Detect which cell encompasses the target text, then output its (X, Y) center coordinate. 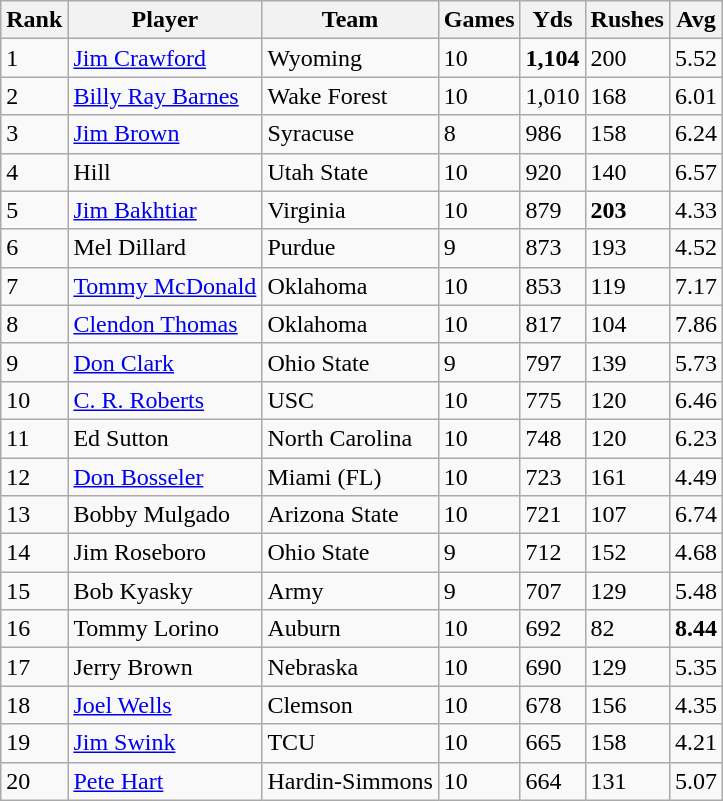
Miami (FL) (350, 477)
3 (34, 134)
5.35 (696, 667)
Clendon Thomas (165, 324)
Utah State (350, 172)
817 (552, 324)
19 (34, 743)
11 (34, 438)
USC (350, 400)
721 (552, 515)
678 (552, 705)
Syracuse (350, 134)
Rank (34, 20)
152 (627, 553)
Army (350, 591)
775 (552, 400)
Tommy McDonald (165, 286)
Bobby Mulgado (165, 515)
Jerry Brown (165, 667)
200 (627, 58)
5.73 (696, 362)
C. R. Roberts (165, 400)
193 (627, 248)
13 (34, 515)
Jim Crawford (165, 58)
16 (34, 629)
Jim Brown (165, 134)
1,104 (552, 58)
690 (552, 667)
Jim Swink (165, 743)
Games (479, 20)
8.44 (696, 629)
6.74 (696, 515)
Billy Ray Barnes (165, 96)
664 (552, 781)
17 (34, 667)
5.52 (696, 58)
Joel Wells (165, 705)
7 (34, 286)
203 (627, 210)
119 (627, 286)
TCU (350, 743)
140 (627, 172)
14 (34, 553)
Avg (696, 20)
4.49 (696, 477)
Ed Sutton (165, 438)
6.57 (696, 172)
6 (34, 248)
Virginia (350, 210)
7.86 (696, 324)
Tommy Lorino (165, 629)
Pete Hart (165, 781)
707 (552, 591)
Yds (552, 20)
5.48 (696, 591)
986 (552, 134)
4.35 (696, 705)
4.33 (696, 210)
5.07 (696, 781)
6.23 (696, 438)
Hill (165, 172)
712 (552, 553)
12 (34, 477)
2 (34, 96)
Nebraska (350, 667)
North Carolina (350, 438)
6.01 (696, 96)
665 (552, 743)
Jim Roseboro (165, 553)
748 (552, 438)
879 (552, 210)
1 (34, 58)
873 (552, 248)
Don Bosseler (165, 477)
168 (627, 96)
4 (34, 172)
161 (627, 477)
4.21 (696, 743)
Mel Dillard (165, 248)
5 (34, 210)
Jim Bakhtiar (165, 210)
104 (627, 324)
853 (552, 286)
Wake Forest (350, 96)
131 (627, 781)
Don Clark (165, 362)
4.52 (696, 248)
15 (34, 591)
Arizona State (350, 515)
Hardin-Simmons (350, 781)
6.46 (696, 400)
107 (627, 515)
20 (34, 781)
1,010 (552, 96)
920 (552, 172)
Team (350, 20)
797 (552, 362)
723 (552, 477)
Clemson (350, 705)
Purdue (350, 248)
Rushes (627, 20)
692 (552, 629)
6.24 (696, 134)
Player (165, 20)
4.68 (696, 553)
Wyoming (350, 58)
7.17 (696, 286)
156 (627, 705)
139 (627, 362)
Auburn (350, 629)
Bob Kyasky (165, 591)
82 (627, 629)
18 (34, 705)
